Pinpoint the cell where the given text exists, returning its [X, Y] midpoint coordinate. 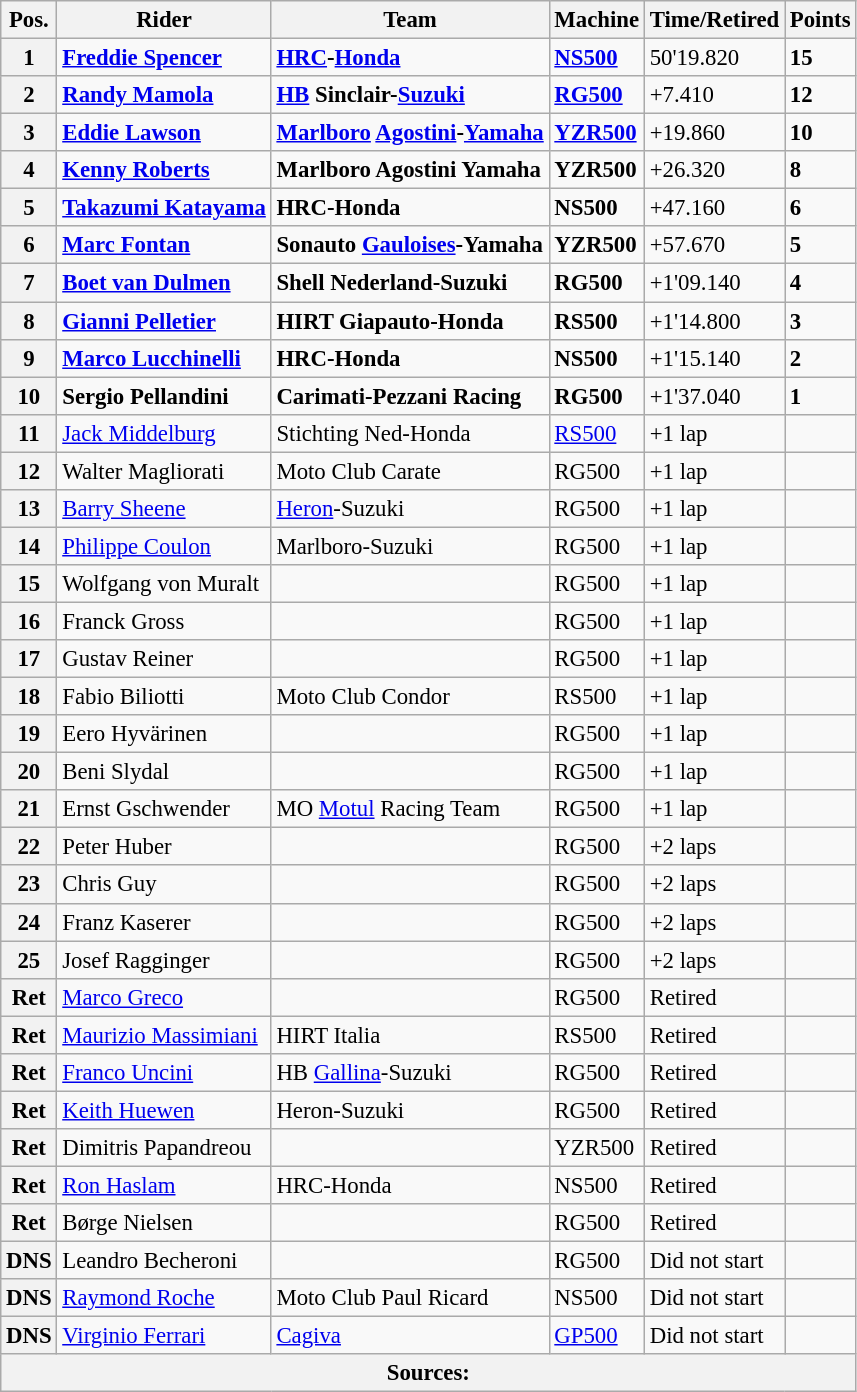
Ernst Gschwender [164, 809]
Gustav Reiner [164, 659]
Barry Sheene [164, 509]
Jack Middelburg [164, 433]
17 [29, 659]
Josef Ragginger [164, 960]
Marlboro Agostini Yamaha [410, 170]
Gianni Pelletier [164, 321]
MO Motul Racing Team [410, 809]
+1'37.040 [714, 396]
+1'15.140 [714, 358]
+26.320 [714, 170]
Moto Club Carate [410, 471]
Team [410, 20]
Sonauto Gauloises-Yamaha [410, 245]
Rider [164, 20]
Eero Hyvärinen [164, 734]
Chris Guy [164, 885]
Maurizio Massimiani [164, 1035]
Marco Greco [164, 997]
Ron Haslam [164, 1185]
14 [29, 546]
9 [29, 358]
HB Gallina-Suzuki [410, 1073]
Keith Huewen [164, 1110]
Pos. [29, 20]
22 [29, 847]
7 [29, 283]
Franco Uncini [164, 1073]
+47.160 [714, 208]
Machine [596, 20]
11 [29, 433]
HIRT Italia [410, 1035]
Shell Nederland-Suzuki [410, 283]
HB Sinclair-Suzuki [410, 95]
13 [29, 509]
18 [29, 697]
50'19.820 [714, 58]
HIRT Giapauto-Honda [410, 321]
Moto Club Paul Ricard [410, 1298]
Marc Fontan [164, 245]
Virginio Ferrari [164, 1336]
+19.860 [714, 133]
+57.670 [714, 245]
Sources: [428, 1373]
Freddie Spencer [164, 58]
19 [29, 734]
Wolfgang von Muralt [164, 584]
23 [29, 885]
20 [29, 772]
+1'09.140 [714, 283]
Marco Lucchinelli [164, 358]
24 [29, 922]
Sergio Pellandini [164, 396]
+7.410 [714, 95]
Beni Slydal [164, 772]
Franz Kaserer [164, 922]
Walter Magliorati [164, 471]
Points [820, 20]
Fabio Biliotti [164, 697]
Takazumi Katayama [164, 208]
Franck Gross [164, 621]
Moto Club Condor [410, 697]
Leandro Becheroni [164, 1261]
Time/Retired [714, 20]
Eddie Lawson [164, 133]
Philippe Coulon [164, 546]
Kenny Roberts [164, 170]
Boet van Dulmen [164, 283]
Carimati-Pezzani Racing [410, 396]
Cagiva [410, 1336]
Peter Huber [164, 847]
Stichting Ned-Honda [410, 433]
Marlboro Agostini-Yamaha [410, 133]
Dimitris Papandreou [164, 1148]
Raymond Roche [164, 1298]
Randy Mamola [164, 95]
25 [29, 960]
Børge Nielsen [164, 1223]
16 [29, 621]
+1'14.800 [714, 321]
GP500 [596, 1336]
Marlboro-Suzuki [410, 546]
21 [29, 809]
